Output the [X, Y] coordinate of the center of the cell containing the given text.  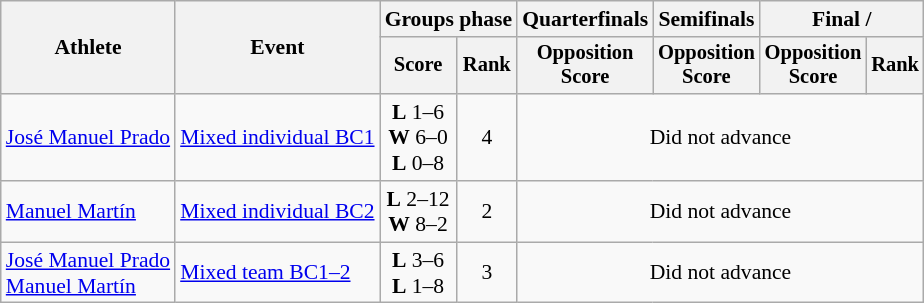
L 2–12 W 8–2 [418, 212]
Groups phase [449, 19]
Mixed individual BC1 [277, 138]
Athlete [88, 48]
L 3–6 L 1–8 [418, 272]
Quarterfinals [585, 19]
José Manuel Prado [88, 138]
2 [486, 212]
José Manuel PradoManuel Martín [88, 272]
Manuel Martín [88, 212]
Score [418, 66]
Final / [842, 19]
Mixed individual BC2 [277, 212]
Event [277, 48]
Mixed team BC1–2 [277, 272]
L 1–6 W 6–0 L 0–8 [418, 138]
Semifinals [706, 19]
3 [486, 272]
4 [486, 138]
